Return the (x, y) coordinate for the center point of the cell that contains the specified text.  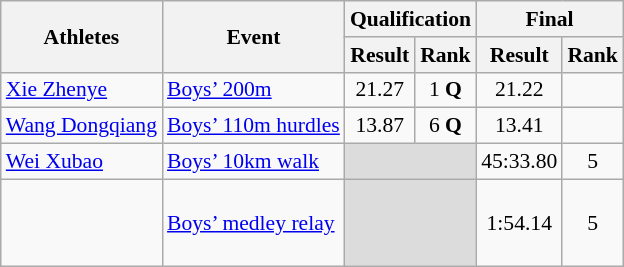
1 Q (446, 90)
Event (254, 36)
Athletes (82, 36)
13.87 (380, 126)
Wei Xubao (82, 162)
6 Q (446, 126)
1:54.14 (519, 222)
Boys’ 110m hurdles (254, 126)
21.22 (519, 90)
Boys’ 10km walk (254, 162)
Wang Dongqiang (82, 126)
Boys’ 200m (254, 90)
13.41 (519, 126)
Boys’ medley relay (254, 222)
Xie Zhenye (82, 90)
Final (550, 19)
Qualification (410, 19)
21.27 (380, 90)
45:33.80 (519, 162)
